Pinpoint the cell where the given text exists, returning its (x, y) midpoint coordinate. 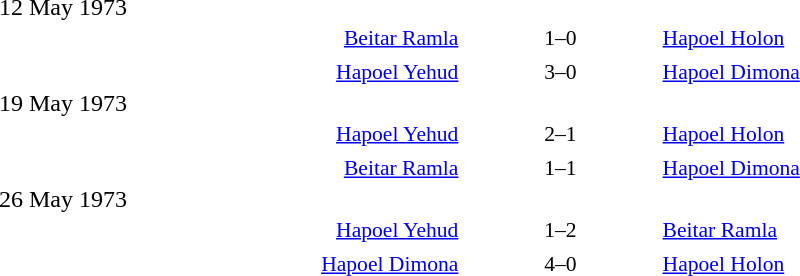
1–0 (560, 38)
1–2 (560, 230)
1–1 (560, 168)
2–1 (560, 134)
3–0 (560, 72)
